Pinpoint the cell where the given text exists, returning its [X, Y] midpoint coordinate. 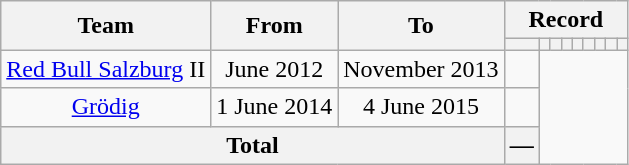
From [274, 26]
Total [252, 145]
4 June 2015 [421, 107]
June 2012 [274, 69]
Team [106, 26]
1 June 2014 [274, 107]
— [522, 145]
November 2013 [421, 69]
Record [566, 20]
Grödig [106, 107]
Red Bull Salzburg II [106, 69]
To [421, 26]
